Scan for the cell matching the given text and deliver its [x, y] coordinate at center. 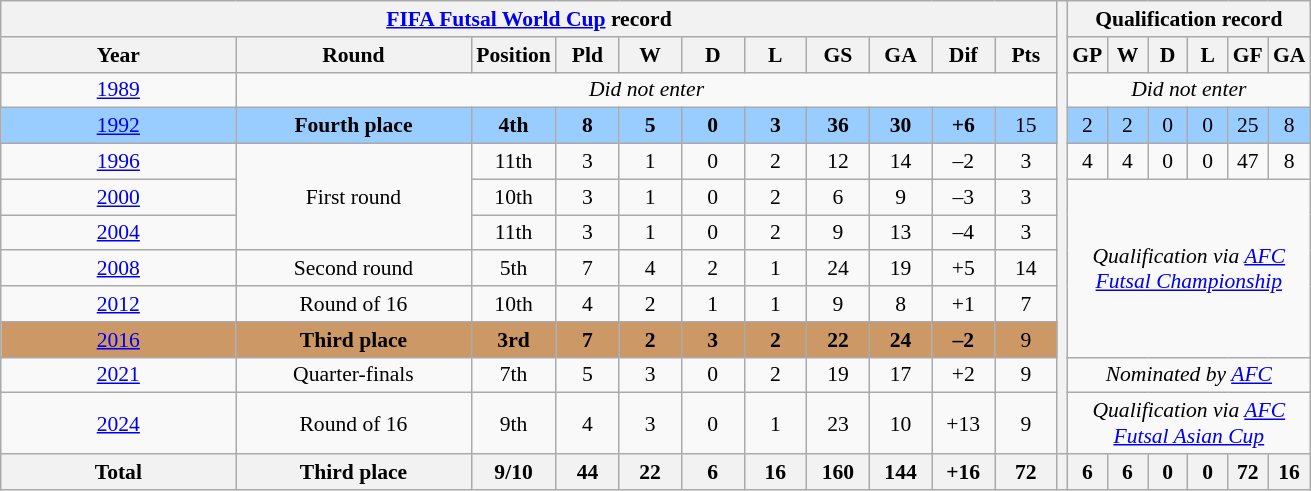
2000 [118, 197]
Pld [588, 55]
Fourth place [354, 126]
9th [514, 424]
9/10 [514, 472]
160 [838, 472]
12 [838, 162]
GP [1087, 55]
1992 [118, 126]
23 [838, 424]
7th [514, 375]
30 [900, 126]
First round [354, 198]
Year [118, 55]
17 [900, 375]
FIFA Futsal World Cup record [529, 19]
2012 [118, 304]
13 [900, 233]
GF [1248, 55]
+1 [964, 304]
+13 [964, 424]
4th [514, 126]
3rd [514, 340]
+6 [964, 126]
2024 [118, 424]
25 [1248, 126]
Qualification via AFC Futsal Asian Cup [1188, 424]
–3 [964, 197]
Pts [1026, 55]
+5 [964, 269]
Nominated by AFC [1188, 375]
1996 [118, 162]
+16 [964, 472]
1989 [118, 90]
144 [900, 472]
–4 [964, 233]
+2 [964, 375]
Total [118, 472]
Position [514, 55]
2004 [118, 233]
Round [354, 55]
Dif [964, 55]
Qualification record [1188, 19]
2008 [118, 269]
5th [514, 269]
GS [838, 55]
15 [1026, 126]
Second round [354, 269]
36 [838, 126]
2021 [118, 375]
47 [1248, 162]
10 [900, 424]
44 [588, 472]
2016 [118, 340]
Quarter-finals [354, 375]
Qualification via AFC Futsal Championship [1188, 268]
